Provide the (X, Y) coordinate of the cell's center where the given text is located.  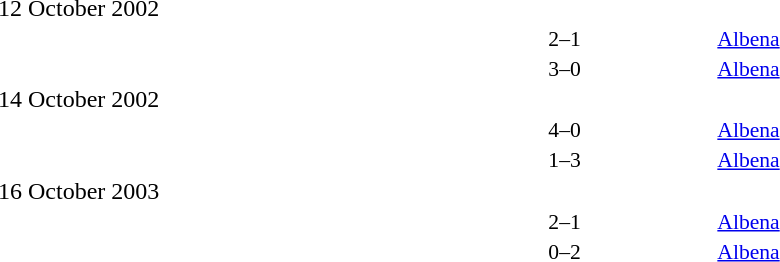
1–3 (564, 160)
4–0 (564, 130)
3–0 (564, 68)
